Return the [x, y] coordinate for the center point of the cell that contains the specified text.  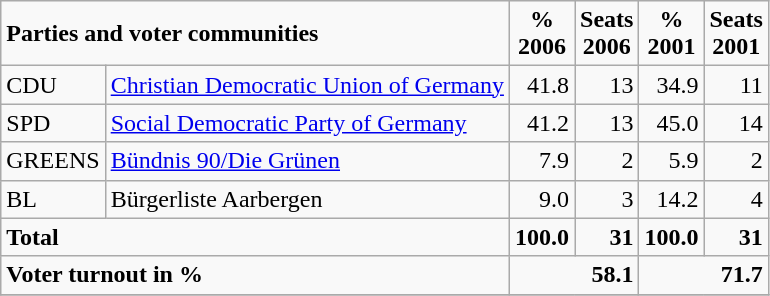
45.0 [672, 123]
14 [736, 123]
%2001 [672, 34]
11 [736, 85]
Social Democratic Party of Germany [307, 123]
SPD [53, 123]
9.0 [542, 199]
Parties and voter communities [256, 34]
4 [736, 199]
7.9 [542, 161]
3 [607, 199]
41.8 [542, 85]
Bürgerliste Aarbergen [307, 199]
14.2 [672, 199]
%2006 [542, 34]
BL [53, 199]
CDU [53, 85]
GREENS [53, 161]
34.9 [672, 85]
Seats2006 [607, 34]
71.7 [704, 275]
5.9 [672, 161]
Bündnis 90/Die Grünen [307, 161]
Total [256, 237]
58.1 [574, 275]
Voter turnout in % [256, 275]
41.2 [542, 123]
Christian Democratic Union of Germany [307, 85]
Seats2001 [736, 34]
